Locate the cell with the specified text and output its (x, y) center coordinate. 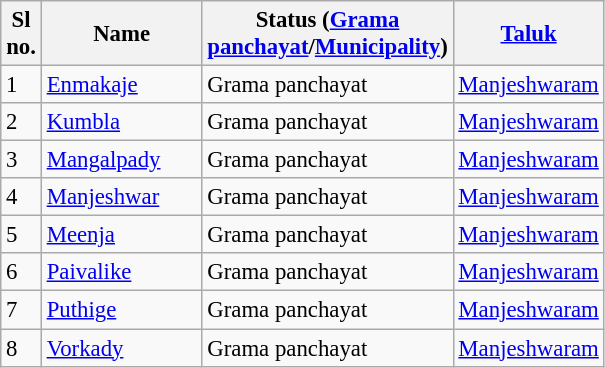
Status (Grama panchayat/Municipality) (328, 34)
Puthige (122, 310)
Vorkady (122, 348)
Manjeshwar (122, 197)
1 (22, 85)
6 (22, 273)
Meenja (122, 235)
3 (22, 160)
Taluk (528, 34)
2 (22, 122)
Sl no. (22, 34)
Mangalpady (122, 160)
5 (22, 235)
Kumbla (122, 122)
Paivalike (122, 273)
8 (22, 348)
Name (122, 34)
4 (22, 197)
7 (22, 310)
Enmakaje (122, 85)
